Output the [x, y] coordinate of the center of the cell containing the given text.  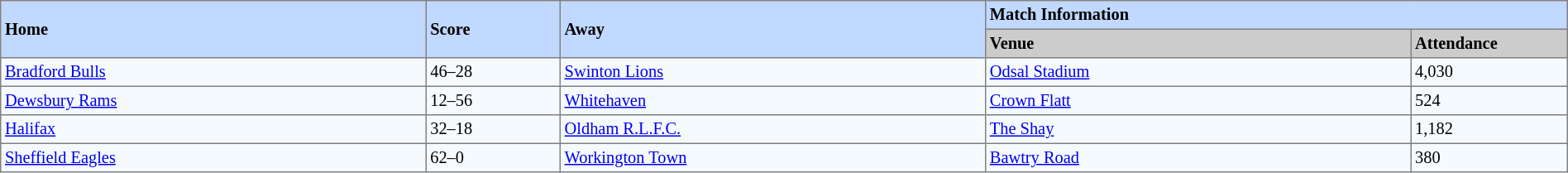
Away [772, 30]
Attendance [1489, 43]
Halifax [213, 129]
46–28 [493, 72]
The Shay [1198, 129]
Home [213, 30]
1,182 [1489, 129]
524 [1489, 100]
Oldham R.L.F.C. [772, 129]
12–56 [493, 100]
Match Information [1277, 15]
Sheffield Eagles [213, 157]
Bradford Bulls [213, 72]
62–0 [493, 157]
Crown Flatt [1198, 100]
Dewsbury Rams [213, 100]
380 [1489, 157]
Workington Town [772, 157]
Whitehaven [772, 100]
32–18 [493, 129]
4,030 [1489, 72]
Venue [1198, 43]
Odsal Stadium [1198, 72]
Bawtry Road [1198, 157]
Score [493, 30]
Swinton Lions [772, 72]
